Scan for the cell matching the given text and deliver its [X, Y] coordinate at center. 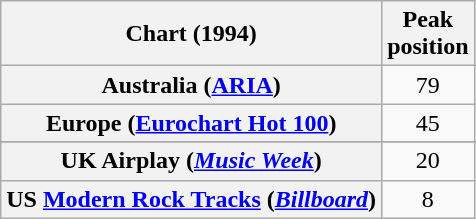
Australia (ARIA) [192, 85]
Peakposition [428, 34]
79 [428, 85]
45 [428, 123]
Europe (Eurochart Hot 100) [192, 123]
20 [428, 161]
US Modern Rock Tracks (Billboard) [192, 199]
UK Airplay (Music Week) [192, 161]
8 [428, 199]
Chart (1994) [192, 34]
